Find where the given text appears and provide that cell's center as [x, y] coordinate. 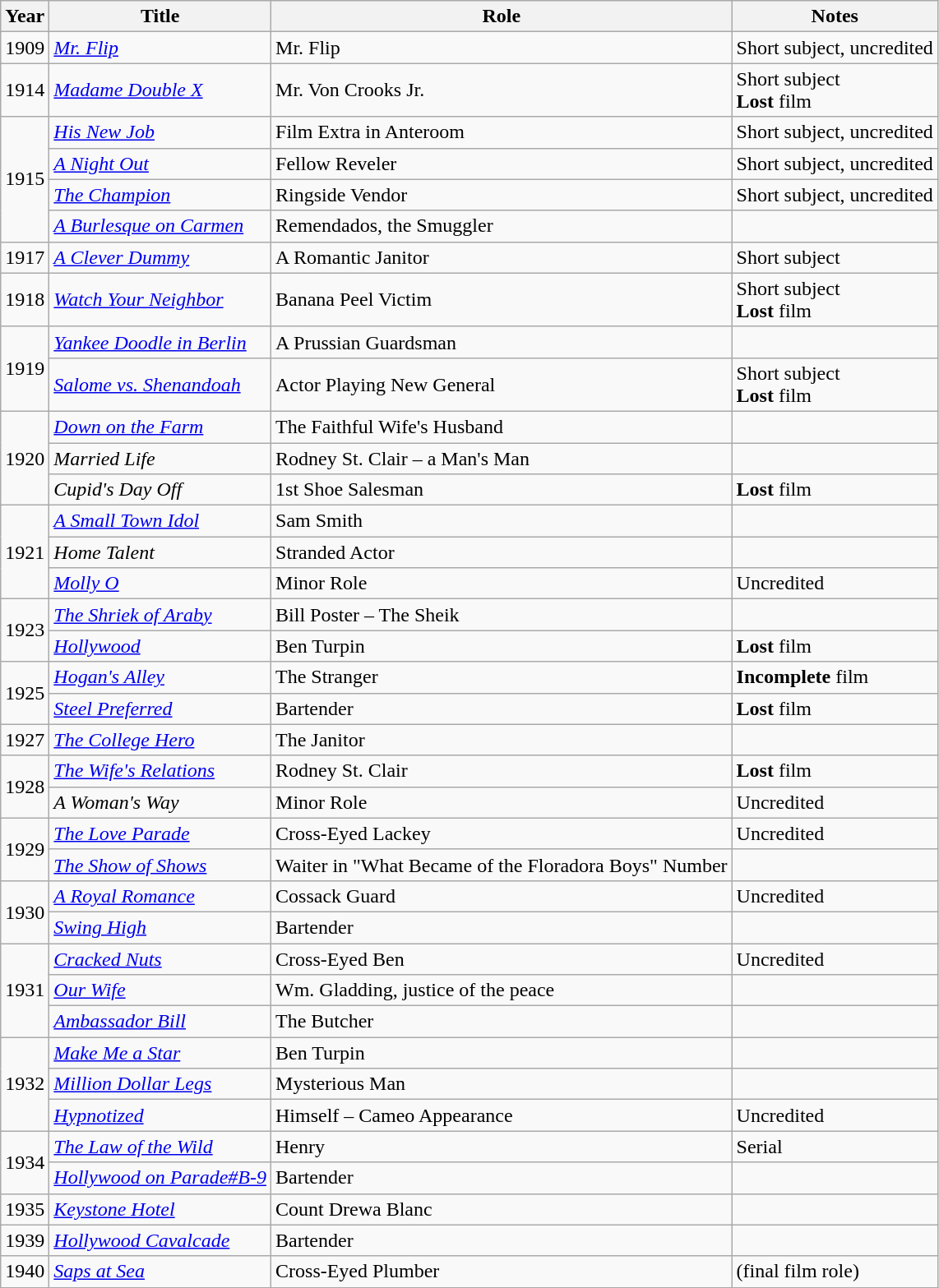
Ringside Vendor [502, 195]
Saps at Sea [160, 1272]
Salome vs. Shenandoah [160, 385]
A Clever Dummy [160, 257]
The Wife's Relations [160, 771]
1919 [25, 368]
Serial [835, 1147]
The Love Parade [160, 833]
Married Life [160, 458]
The College Hero [160, 740]
Count Drewa Blanc [502, 1209]
1925 [25, 693]
A Romantic Janitor [502, 257]
(final film role) [835, 1272]
Yankee Doodle in Berlin [160, 342]
A Woman's Way [160, 802]
Title [160, 16]
1917 [25, 257]
1914 [25, 90]
Rodney St. Clair – a Man's Man [502, 458]
Year [25, 16]
Hollywood Cavalcade [160, 1240]
Molly O [160, 584]
Cossack Guard [502, 896]
1940 [25, 1272]
Banana Peel Victim [502, 299]
Steel Preferred [160, 709]
Watch Your Neighbor [160, 299]
1930 [25, 912]
1928 [25, 787]
Cupid's Day Off [160, 490]
Sam Smith [502, 521]
1909 [25, 48]
Actor Playing New General [502, 385]
Million Dollar Legs [160, 1084]
Rodney St. Clair [502, 771]
The Show of Shows [160, 865]
A Prussian Guardsman [502, 342]
Down on the Farm [160, 427]
The Janitor [502, 740]
Cracked Nuts [160, 959]
The Faithful Wife's Husband [502, 427]
The Shriek of Araby [160, 615]
Remendados, the Smuggler [502, 226]
Fellow Reveler [502, 164]
1929 [25, 849]
1927 [25, 740]
1915 [25, 179]
1939 [25, 1240]
A Night Out [160, 164]
Keystone Hotel [160, 1209]
Film Extra in Anteroom [502, 132]
Role [502, 16]
Hollywood on Parade#B-9 [160, 1178]
Short subject [835, 257]
Ambassador Bill [160, 1022]
Swing High [160, 927]
1923 [25, 630]
Our Wife [160, 990]
1935 [25, 1209]
Bill Poster – The Sheik [502, 615]
Home Talent [160, 552]
Hollywood [160, 646]
Mysterious Man [502, 1084]
The Law of the Wild [160, 1147]
1918 [25, 299]
A Small Town Idol [160, 521]
A Burlesque on Carmen [160, 226]
1934 [25, 1162]
Wm. Gladding, justice of the peace [502, 990]
Cross-Eyed Lackey [502, 833]
1931 [25, 990]
The Butcher [502, 1022]
The Stranger [502, 677]
Himself – Cameo Appearance [502, 1115]
Cross-Eyed Ben [502, 959]
Henry [502, 1147]
Notes [835, 16]
1st Shoe Salesman [502, 490]
Stranded Actor [502, 552]
Madame Double X [160, 90]
1932 [25, 1084]
Incomplete film [835, 677]
1921 [25, 552]
1920 [25, 458]
A Royal Romance [160, 896]
Hogan's Alley [160, 677]
Make Me a Star [160, 1053]
Hypnotized [160, 1115]
Waiter in "What Became of the Floradora Boys" Number [502, 865]
Mr. Von Crooks Jr. [502, 90]
Cross-Eyed Plumber [502, 1272]
The Champion [160, 195]
His New Job [160, 132]
